Pinpoint the cell where the given text exists, returning its (X, Y) midpoint coordinate. 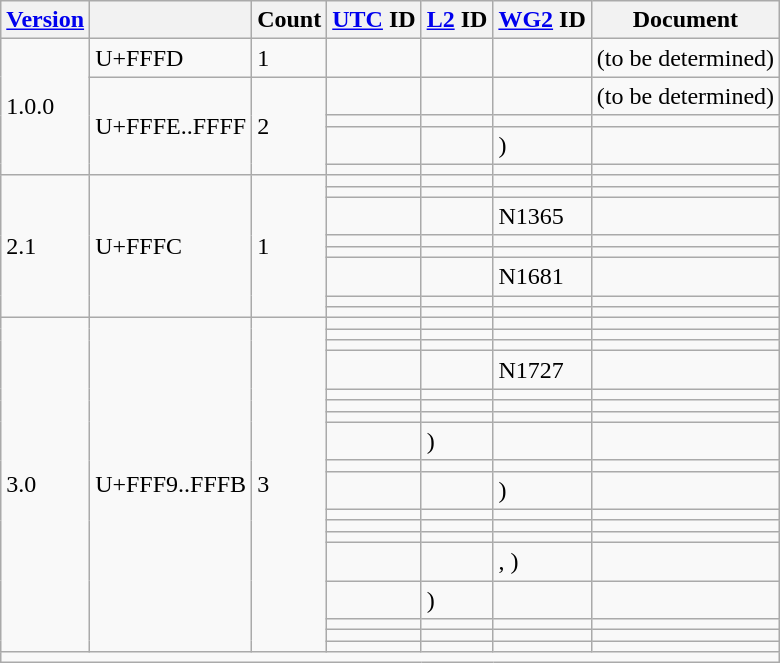
L2 ID (457, 20)
2 (290, 126)
1.0.0 (46, 107)
2.1 (46, 246)
Document (685, 20)
UTC ID (374, 20)
Count (290, 20)
U+FFFE..FFFF (171, 126)
Version (46, 20)
3.0 (46, 485)
N1727 (542, 370)
U+FFFD (171, 58)
, ) (542, 561)
N1681 (542, 276)
3 (290, 485)
WG2 ID (542, 20)
U+FFFC (171, 246)
U+FFF9..FFFB (171, 485)
N1365 (542, 216)
